Return [X, Y] of the center of cell containing provided text 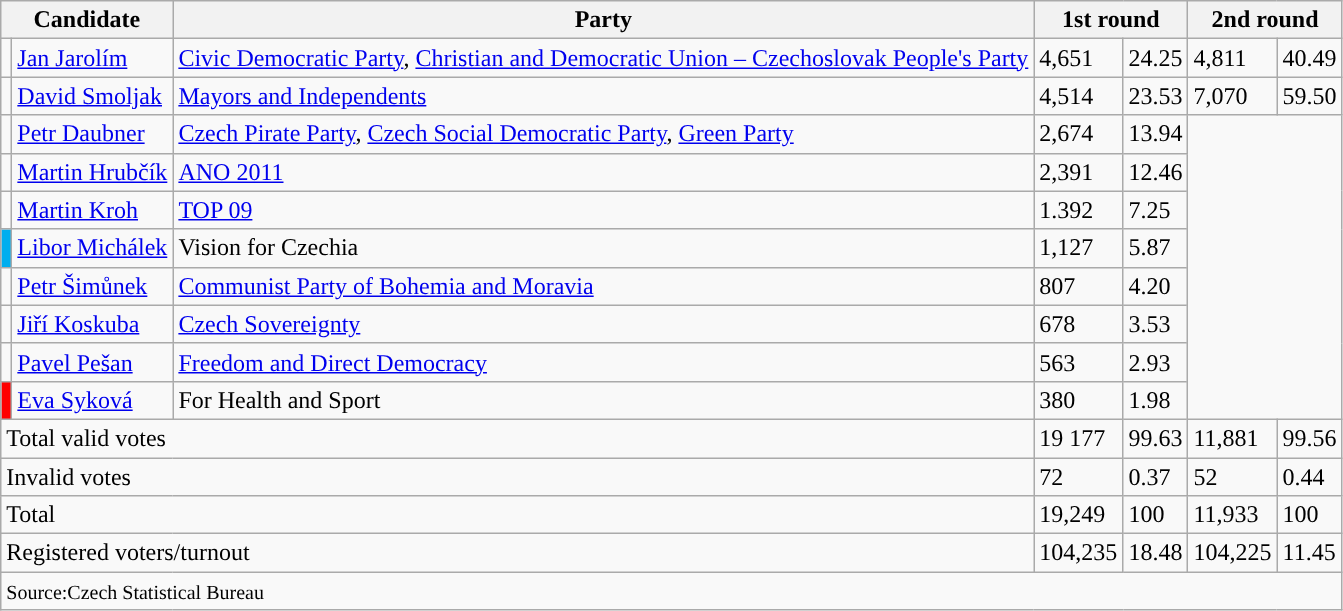
Source:Czech Statistical Bureau [672, 591]
18.48 [1156, 553]
1,127 [1078, 248]
Petr Daubner [92, 134]
19,249 [1078, 515]
807 [1078, 286]
40.49 [1310, 58]
Party [604, 20]
0.44 [1310, 477]
24.25 [1156, 58]
1.98 [1156, 400]
Mayors and Independents [604, 96]
2,674 [1078, 134]
TOP 09 [604, 210]
ANO 2011 [604, 172]
104,225 [1232, 553]
Czech Pirate Party, Czech Social Democratic Party, Green Party [604, 134]
563 [1078, 362]
Eva Syková [92, 400]
Total [518, 515]
Invalid votes [518, 477]
Registered voters/turnout [518, 553]
59.50 [1310, 96]
Communist Party of Bohemia and Moravia [604, 286]
52 [1232, 477]
For Health and Sport [604, 400]
99.63 [1156, 438]
Civic Democratic Party, Christian and Democratic Union – Czechoslovak People's Party [604, 58]
2.93 [1156, 362]
Pavel Pešan [92, 362]
11,881 [1232, 438]
0.37 [1156, 477]
Martin Kroh [92, 210]
Martin Hrubčík [92, 172]
380 [1078, 400]
Czech Sovereignty [604, 324]
19 177 [1078, 438]
4,811 [1232, 58]
13.94 [1156, 134]
Freedom and Direct Democracy [604, 362]
4,651 [1078, 58]
4,514 [1078, 96]
678 [1078, 324]
1.392 [1078, 210]
3.53 [1156, 324]
23.53 [1156, 96]
72 [1078, 477]
11,933 [1232, 515]
99.56 [1310, 438]
Candidate [87, 20]
2,391 [1078, 172]
Vision for Czechia [604, 248]
104,235 [1078, 553]
4.20 [1156, 286]
David Smoljak [92, 96]
5.87 [1156, 248]
7.25 [1156, 210]
1st round [1111, 20]
12.46 [1156, 172]
Libor Michálek [92, 248]
Petr Šimůnek [92, 286]
2nd round [1265, 20]
Total valid votes [518, 438]
7,070 [1232, 96]
Jan Jarolím [92, 58]
11.45 [1310, 553]
Jiří Koskuba [92, 324]
